For the text-containing cell, return its midpoint in (x, y) coordinate format. 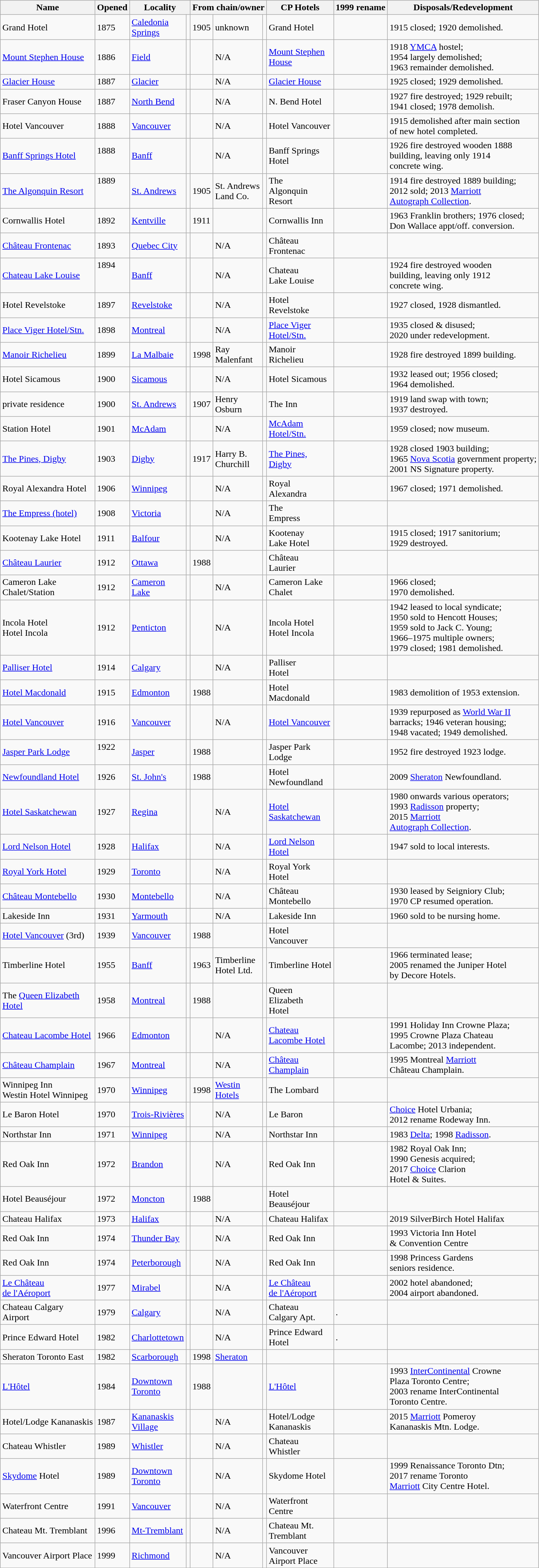
1903 (113, 459)
1932 leased out; 1956 closed;1964 demolished. (463, 379)
1939 repurposed as World War II barracks; 1946 veteran housing; 1948 vacated; 1949 demolished. (463, 722)
Fraser Canyon House (48, 101)
1947 sold to local interests. (463, 847)
Brandon (158, 1164)
Le Baron Hotel (48, 1114)
1995 Montreal MarriottChâteau Champlain. (463, 1065)
Whistler (158, 1446)
Thunder Bay (158, 1238)
Opened (113, 8)
Jasper Park Lodge (48, 752)
1914 fire destroyed 1889 building;2012 sold; 2013 MarriottAutograph Collection. (463, 191)
1927 fire destroyed; 1929 rebuilt;1941 closed; 1978 demolish. (463, 101)
1929 (113, 872)
1906 (113, 489)
ChateauWhistler (300, 1446)
1952 fire destroyed 1923 lodge. (463, 752)
KananaskisVillage (158, 1421)
HotelBeauséjour (300, 1199)
CameronLake (158, 588)
1977 (113, 1288)
HotelVancouver (300, 936)
2002 hotel abandoned; 2004 airport abandoned. (463, 1288)
Jasper ParkLodge (300, 752)
Chateau Lake Louise (48, 275)
Banff SpringsHotel (300, 156)
1971 (113, 1134)
1955 (113, 965)
Choice Hotel Urbania;2012 rename Rodeway Inn. (463, 1114)
1899 (113, 355)
1928 fire destroyed 1899 building. (463, 355)
2009 Sheraton Newfoundland. (463, 777)
1999 (113, 1555)
1897 (113, 305)
Winnipeg Inn Westin Hotel Winnipeg (48, 1090)
Kootenay Lake Hotel (48, 538)
1993 InterContinental CrownePlaza Toronto Centre; 2003 rename InterContinentalToronto Centre. (463, 1386)
1889 (113, 191)
Trois-Rivières (158, 1114)
Revelstoke (158, 305)
Hotel/Lodge Kananaskis (48, 1421)
Harry B.Churchill (238, 459)
1898 (113, 330)
The Algonquin Resort (48, 191)
Vancouver Airport Place (48, 1555)
1893 (113, 245)
Cameron LakeChalet (300, 588)
ChateauLacombe Hotel (300, 1035)
ChateauCalgary Apt. (300, 1313)
1915 (113, 692)
Name (48, 8)
1979 (113, 1313)
TimberlineHotel Ltd. (238, 965)
N. Bend Hotel (300, 101)
Banff Springs Hotel (48, 156)
private residence (48, 404)
Richmond (158, 1555)
WaterfrontCentre (300, 1506)
HotelRevelstoke (300, 305)
Mirabel (158, 1288)
Mt-Tremblant (158, 1531)
1908 (113, 513)
1915 demolished after main section of new hotel completed. (463, 126)
Château Champlain (48, 1065)
Château Frontenac (48, 245)
HotelSaskatchewan (300, 812)
Regina (158, 812)
QueenElizabethHotel (300, 1000)
1892 (113, 220)
1930 (113, 896)
The Pines, Digby (48, 459)
1926 fire destroyed wooden 1888 building, leaving only 1914concrete wing. (463, 156)
1984 (113, 1386)
Château Montebello (48, 896)
Place VigerHotel/Stn. (300, 330)
RoyalAlexandra (300, 489)
CP Hotels (300, 8)
The Lombard (300, 1090)
HotelNewfoundland (300, 777)
ChateauLake Louise (300, 275)
1927 (113, 812)
HotelMacdonald (300, 692)
CaledoniaSprings (158, 27)
Hotel/LodgeKananaskis (300, 1421)
Chateau Lacombe Hotel (48, 1035)
Mount Stephen House (48, 57)
1916 (113, 722)
Ottawa (158, 562)
St. AndrewsLand Co. (238, 191)
Chateau Mt. Tremblant (48, 1531)
Jasper (158, 752)
1886 (113, 57)
TheAlgonquinResort (300, 191)
1999 rename (361, 8)
The Pines,Digby (300, 459)
ChâteauChamplain (300, 1065)
Prince Edward Hotel (48, 1337)
Locality (160, 8)
1966 terminated lease;2005 renamed the Juniper Hotelby Decore Hotels. (463, 965)
Royal Alexandra Hotel (48, 489)
VancouverAirport Place (300, 1555)
1928 (113, 847)
KootenayLake Hotel (300, 538)
McAdam (158, 429)
2019 SilverBirch Hotel Halifax (463, 1219)
Hotel Revelstoke (48, 305)
Waterfront Centre (48, 1506)
Royal YorkHotel (300, 872)
1960 sold to be nursing home. (463, 916)
Hotel Beauséjour (48, 1199)
North Bend (158, 101)
Royal York Hotel (48, 872)
1901 (113, 429)
Moncton (158, 1199)
1930 leased by Seigniory Club;1970 CP resumed operation. (463, 896)
Balfour (158, 538)
Yarmouth (158, 916)
RayMalenfant (238, 355)
2015 Marriott PomeroyKananaskis Mtn. Lodge. (463, 1421)
Sheraton (238, 1357)
1931 (113, 916)
unknown (238, 27)
Prince EdwardHotel (300, 1337)
From chain/owner (229, 8)
1926 (113, 777)
Hotel Macdonald (48, 692)
1915 closed; 1917 sanitorium;1929 destroyed. (463, 538)
Victoria (158, 513)
Château Laurier (48, 562)
The Queen ElizabethHotel (48, 1000)
Hotel Vancouver (3rd) (48, 936)
Glacier (158, 82)
1922 (113, 752)
1924 fire destroyed woodenbuilding, leaving only 1912 concrete wing. (463, 275)
St. John's (158, 777)
1917 (202, 459)
WestinHotels (238, 1090)
Le Baron (300, 1114)
1915 closed; 1920 demolished. (463, 27)
1982 Royal Oak Inn;1990 Genesis acquired;2017 Choice ClarionHotel & Suites. (463, 1164)
Quebec City (158, 245)
1918 YMCA hostel;1954 largely demolished;1963 remainder demolished. (463, 57)
1894 (113, 275)
1939 (113, 936)
1958 (113, 1000)
1925 closed; 1929 demolished. (463, 82)
Place Viger Hotel/Stn. (48, 330)
1987 (113, 1421)
Sheraton Toronto East (48, 1357)
Field (158, 57)
Lord Nelson Hotel (48, 847)
1928 closed 1903 building;1965 Nova Scotia government property;2001 NS Signature property. (463, 459)
1993 Victoria Inn Hotel& Convention Centre (463, 1238)
PalliserHotel (300, 667)
Scarborough (158, 1357)
HenryOsburn (238, 404)
Cornwallis Hotel (48, 220)
Chateau Mt.Tremblant (300, 1531)
Digby (158, 459)
Kentville (158, 220)
Peterborough (158, 1263)
Mount StephenHouse (300, 57)
1980 onwards various operators;1993 Radisson property;2015 MarriottAutograph Collection. (463, 812)
1998 Princess Gardensseniors residence. (463, 1263)
Station Hotel (48, 429)
1963 (202, 965)
Newfoundland Hotel (48, 777)
1907 (202, 404)
1963 Franklin brothers; 1976 closed;Don Wallace appt/off. conversion. (463, 220)
1935 closed & disused;2020 under redevelopment. (463, 330)
Palliser Hotel (48, 667)
1966 closed;1970 demolished. (463, 588)
La Malbaie (158, 355)
1966 (113, 1035)
Charlottetown (158, 1337)
Hotel Saskatchewan (48, 812)
1973 (113, 1219)
The Empress (hotel) (48, 513)
ManoirRichelieu (300, 355)
Chateau CalgaryAirport (48, 1313)
Chateau Whistler (48, 1446)
1983 demolition of 1953 extension. (463, 692)
1996 (113, 1531)
1999 Renaissance Toronto Dtn;2017 rename Toronto Marriott City Centre Hotel. (463, 1476)
1875 (113, 27)
1983 Delta; 1998 Radisson. (463, 1134)
Sicamous (158, 379)
1914 (113, 667)
Cornwallis Inn (300, 220)
Cameron LakeChalet/Station (48, 588)
TheEmpress (300, 513)
1959 closed; now museum. (463, 429)
Disposals/Redevelopment (463, 8)
ChâteauMontebello (300, 896)
1967 (113, 1065)
The Inn (300, 404)
Penticton (158, 627)
1927 closed, 1928 dismantled. (463, 305)
McAdamHotel/Stn. (300, 429)
Lord NelsonHotel (300, 847)
1967 closed; 1971 demolished. (463, 489)
1991 Holiday Inn Crowne Plaza;1995 Crowne Plaza ChateauLacombe; 2013 independent. (463, 1035)
Toronto (158, 872)
Montebello (158, 896)
Manoir Richelieu (48, 355)
1942 leased to local syndicate;1950 sold to Hencott Houses;1959 sold to Jack C. Young;1966–1975 multiple owners;1979 closed; 1981 demolished. (463, 627)
1991 (113, 1506)
ChâteauLaurier (300, 562)
1919 land swap with town;1937 destroyed. (463, 404)
ChâteauFrontenac (300, 245)
